Provide the (X, Y) coordinate of the cell's center where the given text is located.  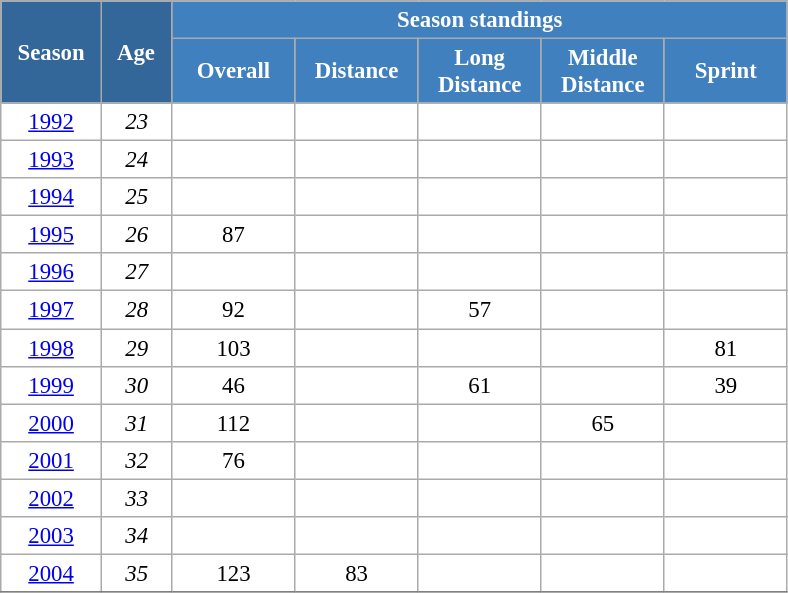
1997 (52, 310)
1994 (52, 197)
24 (136, 160)
Season (52, 52)
1999 (52, 385)
33 (136, 498)
23 (136, 122)
1995 (52, 235)
1993 (52, 160)
2001 (52, 460)
83 (356, 573)
28 (136, 310)
1996 (52, 273)
Middle Distance (602, 72)
25 (136, 197)
46 (234, 385)
1998 (52, 348)
39 (726, 385)
Season standings (480, 20)
57 (480, 310)
29 (136, 348)
61 (480, 385)
81 (726, 348)
87 (234, 235)
34 (136, 536)
Overall (234, 72)
31 (136, 423)
30 (136, 385)
76 (234, 460)
27 (136, 273)
35 (136, 573)
2002 (52, 498)
26 (136, 235)
32 (136, 460)
65 (602, 423)
123 (234, 573)
Distance (356, 72)
2004 (52, 573)
92 (234, 310)
1992 (52, 122)
103 (234, 348)
Long Distance (480, 72)
112 (234, 423)
2000 (52, 423)
Age (136, 52)
Sprint (726, 72)
2003 (52, 536)
